Pinpoint the cell where the given text exists, returning its [X, Y] midpoint coordinate. 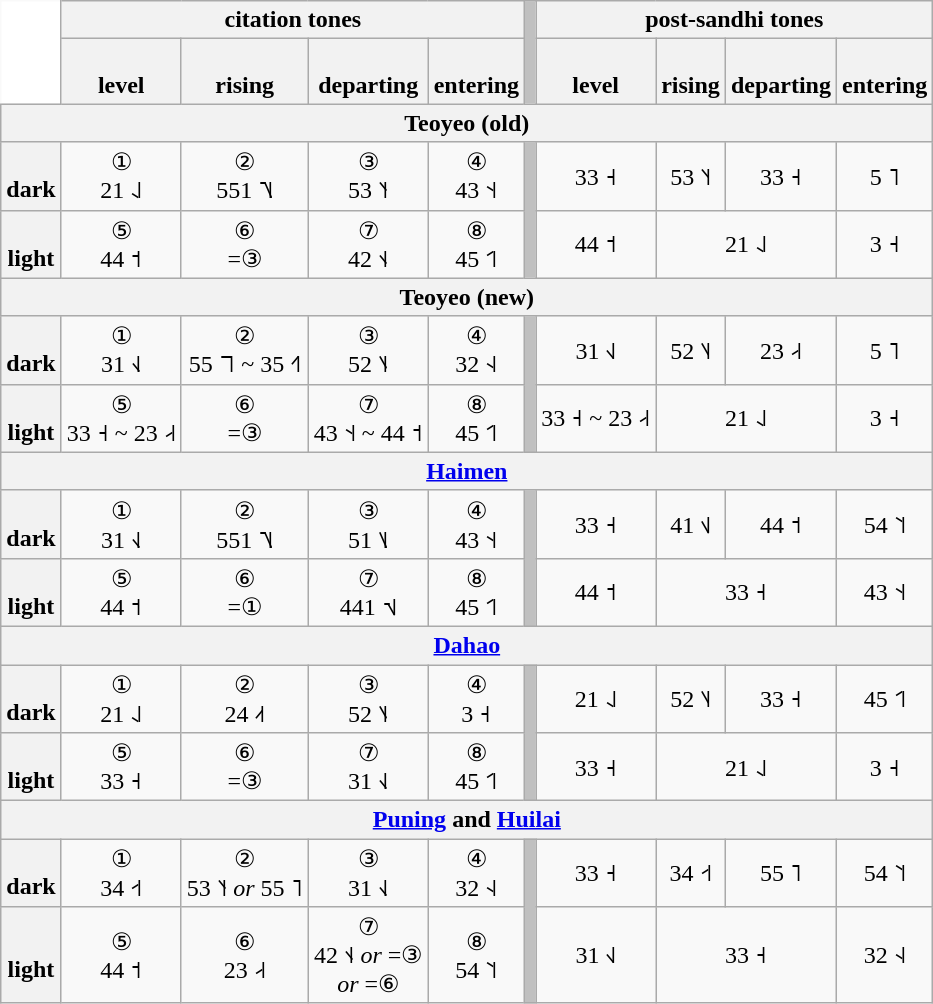
②24 ˨˦ [244, 698]
32 ˧˨ [884, 956]
Dahao [467, 645]
③31 ˧˩ [368, 873]
43 ˦˧ [884, 592]
23 ˨˧ [780, 350]
34 ˧˦ [691, 873]
⑤33 ˧ [121, 767]
⑤33 ˧ ~ 23 ˨˧ [121, 418]
45 ˦˥ [884, 698]
②53 ˥˧ or 55 ˥ [244, 873]
⑦42 ˦˨ [368, 244]
③53 ˥˧ [368, 176]
④3 ˧ [476, 698]
⑥23 ˨˧ [244, 956]
post-sandhi tones [734, 20]
Teoyeo (new) [467, 297]
⑧54 ˥˦ [476, 956]
33 ˧ ~ 23 ˨˧ [596, 418]
⑦42 ˦˨ or =③or =⑥ [368, 956]
⑥=① [244, 592]
③51 ˥˩ [368, 524]
53 ˥˧ [691, 176]
Puning and Huilai [467, 820]
⑦31 ˧˩ [368, 767]
citation tones [292, 20]
Teoyeo (old) [467, 123]
⑦43 ˦˧ ~ 44 ˦ [368, 418]
Haimen [467, 471]
⑦441 ˦˦˩ [368, 592]
55 ˥ [780, 873]
41 ˦˩ [691, 524]
①34 ˧˦ [121, 873]
②55 ˥˥ ~ 35 ˧˥ [244, 350]
